Extract the (X, Y) coordinate from the center of the cell holding the provided text.  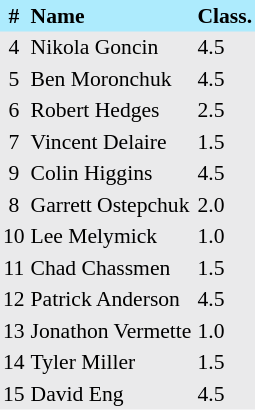
11 (14, 268)
14 (14, 362)
7 (14, 142)
Patrick Anderson (112, 300)
2.0 (224, 205)
Ben Moronchuk (112, 79)
Tyler Miller (112, 362)
Name (112, 16)
13 (14, 331)
10 (14, 236)
Jonathon Vermette (112, 331)
Vincent Delaire (112, 142)
Colin Higgins (112, 174)
4 (14, 48)
6 (14, 110)
9 (14, 174)
8 (14, 205)
Class. (224, 16)
15 (14, 394)
2.5 (224, 110)
Nikola Goncin (112, 48)
Robert Hedges (112, 110)
5 (14, 79)
Chad Chassmen (112, 268)
12 (14, 300)
Lee Melymick (112, 236)
David Eng (112, 394)
Garrett Ostepchuk (112, 205)
# (14, 16)
